Return the (X, Y) coordinate for the center point of the cell that contains the specified text.  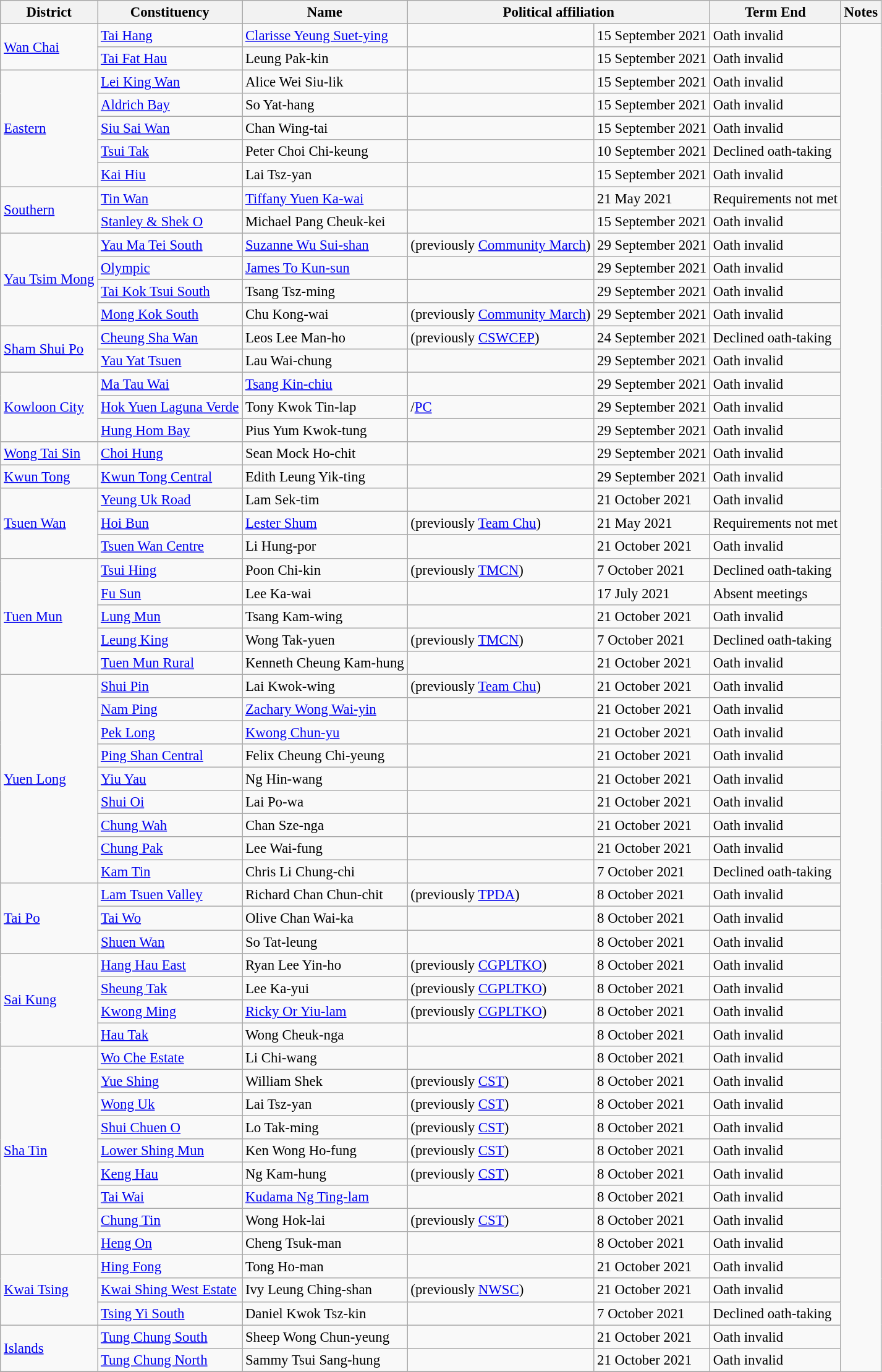
Wong Uk (170, 1104)
Notes (860, 12)
Tung Chung North (170, 1360)
Tsing Yi South (170, 1313)
Tai Kok Tsui South (170, 291)
Term End (776, 12)
Ricky Or Yiu-lam (325, 1011)
Ivy Leung Ching-shan (325, 1290)
Kwai Tsing (49, 1290)
Hung Hom Bay (170, 431)
Olive Chan Wai-ka (325, 918)
Tsuen Wan Centre (170, 547)
Chan Sze-nga (325, 826)
Sha Tin (49, 1151)
Chan Wing-tai (325, 129)
Kam Tin (170, 872)
Chung Wah (170, 826)
Kwun Tong (49, 477)
Absent meetings (776, 593)
Hang Hau East (170, 965)
Kwun Tong Central (170, 477)
Ping Shan Central (170, 756)
Tony Kwok Tin-lap (325, 407)
Leos Lee Man-ho (325, 337)
Shuen Wan (170, 942)
So Tat-leung (325, 942)
Wo Che Estate (170, 1058)
Chris Li Chung-chi (325, 872)
Lower Shing Mun (170, 1151)
Keng Hau (170, 1174)
Richard Chan Chun-chit (325, 896)
Tsang Kam-wing (325, 616)
Chung Pak (170, 849)
Wan Chai (49, 47)
Shui Pin (170, 686)
(previously CSWCEP) (501, 337)
Islands (49, 1349)
Tiffany Yuen Ka-wai (325, 198)
Hoi Bun (170, 523)
17 July 2021 (652, 593)
Eastern (49, 129)
Ken Wong Ho-fung (325, 1151)
Tuen Mun (49, 616)
Constituency (170, 12)
James To Kun-sun (325, 268)
Shui Chuen O (170, 1127)
Sai Kung (49, 999)
(previously TPDA) (501, 896)
Lo Tak-ming (325, 1127)
Cheng Tsuk-man (325, 1243)
Sham Shui Po (49, 349)
Name (325, 12)
Sammy Tsui Sang-hung (325, 1360)
Kudama Ng Ting-lam (325, 1197)
Felix Cheung Chi-yeung (325, 756)
Choi Hung (170, 454)
Chu Kong-wai (325, 315)
Chung Tin (170, 1221)
Zachary Wong Wai-yin (325, 709)
(previously NWSC) (501, 1290)
Sheep Wong Chun-yeung (325, 1337)
Peter Choi Chi-keung (325, 151)
Nam Ping (170, 709)
Heng On (170, 1243)
Yuen Long (49, 779)
Li Hung-por (325, 547)
Tung Chung South (170, 1337)
Leung King (170, 640)
Yau Yat Tsuen (170, 361)
Wong Tai Sin (49, 454)
24 September 2021 (652, 337)
Li Chi-wang (325, 1058)
Tsui Hing (170, 570)
Siu Sai Wan (170, 129)
Wong Cheuk-nga (325, 1035)
Lung Mun (170, 616)
Stanley & Shek O (170, 221)
So Yat-hang (325, 105)
Lee Wai-fung (325, 849)
Pius Yum Kwok-tung (325, 431)
Yue Shing (170, 1081)
Yeung Uk Road (170, 500)
Hing Fong (170, 1267)
Lei King Wan (170, 82)
Southern (49, 210)
Kai Hiu (170, 175)
Leung Pak-kin (325, 59)
Tai Fat Hau (170, 59)
/PC (501, 407)
Sean Mock Ho-chit (325, 454)
Michael Pang Cheuk-kei (325, 221)
Kowloon City (49, 407)
Pek Long (170, 732)
Hau Tak (170, 1035)
Tsuen Wan (49, 523)
Tai Hang (170, 36)
Lester Shum (325, 523)
Kenneth Cheung Kam-hung (325, 663)
William Shek (325, 1081)
Political affiliation (559, 12)
Lai Po-wa (325, 802)
Shui Oi (170, 802)
District (49, 12)
Ng Hin-wang (325, 779)
Suzanne Wu Sui-shan (325, 245)
Ng Kam-hung (325, 1174)
Yiu Yau (170, 779)
10 September 2021 (652, 151)
Olympic (170, 268)
Ryan Lee Yin-ho (325, 965)
Wong Tak-yuen (325, 640)
Alice Wei Siu-lik (325, 82)
Tsang Tsz-ming (325, 291)
Lee Ka-yui (325, 988)
Clarisse Yeung Suet-ying (325, 36)
Wong Hok-lai (325, 1221)
Tsang Kin-chiu (325, 384)
Hok Yuen Laguna Verde (170, 407)
Fu Sun (170, 593)
Lee Ka-wai (325, 593)
Lam Sek-tim (325, 500)
Lai Kwok-wing (325, 686)
Tai Wai (170, 1197)
Ma Tau Wai (170, 384)
Daniel Kwok Tsz-kin (325, 1313)
Kwai Shing West Estate (170, 1290)
Yau Tsim Mong (49, 279)
Cheung Sha Wan (170, 337)
Lam Tsuen Valley (170, 896)
Tin Wan (170, 198)
Kwong Chun-yu (325, 732)
Sheung Tak (170, 988)
Tuen Mun Rural (170, 663)
Tai Po (49, 918)
Mong Kok South (170, 315)
Tai Wo (170, 918)
Kwong Ming (170, 1011)
Tong Ho-man (325, 1267)
Poon Chi-kin (325, 570)
Yau Ma Tei South (170, 245)
Tsui Tak (170, 151)
Aldrich Bay (170, 105)
Edith Leung Yik-ting (325, 477)
Lau Wai-chung (325, 361)
